Locate the cell with the specified text and output its (x, y) center coordinate. 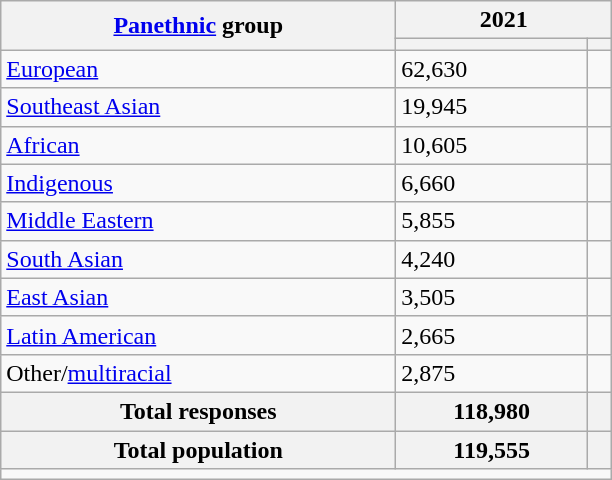
Total population (198, 449)
2,875 (492, 373)
119,555 (492, 449)
South Asian (198, 259)
Indigenous (198, 183)
2,665 (492, 335)
6,660 (492, 183)
Latin American (198, 335)
19,945 (492, 107)
3,505 (492, 297)
62,630 (492, 69)
European (198, 69)
5,855 (492, 221)
118,980 (492, 411)
African (198, 145)
Middle Eastern (198, 221)
Total responses (198, 411)
Panethnic group (198, 26)
Southeast Asian (198, 107)
East Asian (198, 297)
4,240 (492, 259)
10,605 (492, 145)
Other/multiracial (198, 373)
2021 (504, 20)
